Detect which cell encompasses the target text, then output its (X, Y) center coordinate. 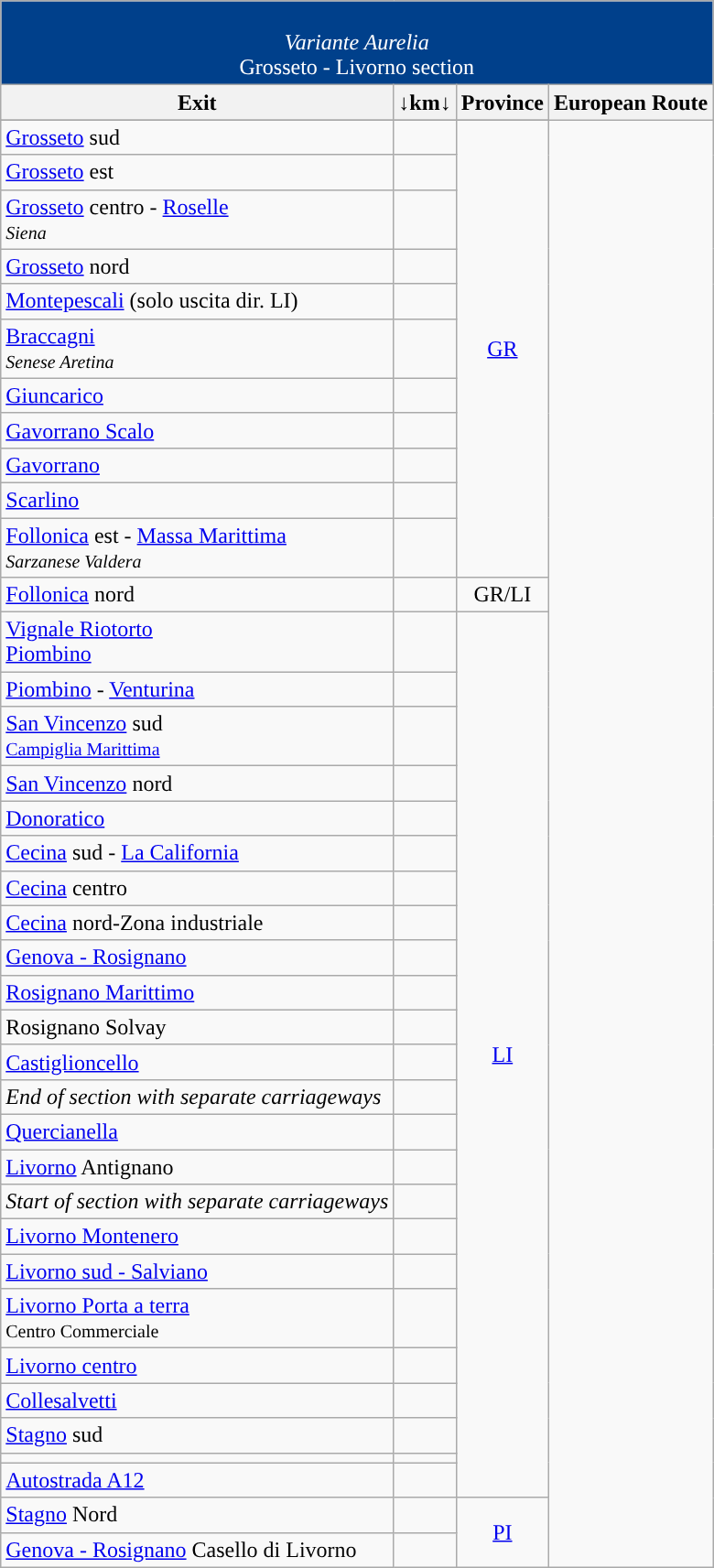
Braccagni Senese Aretina (198, 348)
European Route (630, 103)
Livorno Montenero (198, 1237)
Genova - Rosignano (198, 957)
Cecina nord-Zona industriale (198, 923)
Scarlino (198, 500)
Exit (198, 103)
Follonica nord (198, 595)
Genova - Rosignano Casello di Livorno (198, 1550)
Follonica est - Massa Marittima Sarzanese Valdera (198, 547)
Giuncarico (198, 395)
Stagno sud (198, 1435)
Montepescali (solo uscita dir. LI) (198, 301)
Vignale Riotorto Piombino (198, 643)
Start of section with separate carriageways (198, 1202)
Livorno centro (198, 1366)
PI (502, 1532)
Grosseto nord (198, 266)
Collesalvetti (198, 1400)
Livorno Porta a terra Centro Commerciale (198, 1318)
Cecina centro (198, 888)
Rosignano Solvay (198, 1027)
Cecina sud - La California (198, 853)
San Vincenzo sud Campiglia Marittima (198, 736)
Quercianella (198, 1131)
Gavorrano (198, 465)
Livorno sud - Salviano (198, 1271)
Grosseto sud (198, 137)
↓km↓ (425, 103)
GR/LI (502, 595)
Piombino - Venturina (198, 689)
Rosignano Marittimo (198, 992)
Castiglioncello (198, 1062)
GR (502, 349)
San Vincenzo nord (198, 784)
Autostrada A12 (198, 1480)
Donoratico (198, 818)
Variante AureliaGrosseto - Livorno section (357, 43)
Gavorrano Scalo (198, 430)
Livorno Antignano (198, 1167)
End of section with separate carriageways (198, 1097)
Stagno Nord (198, 1515)
Province (502, 103)
Grosseto est (198, 172)
Grosseto centro - Roselle Siena (198, 220)
LI (502, 1055)
